Return the (x, y) coordinate for the center point of the cell that contains the specified text.  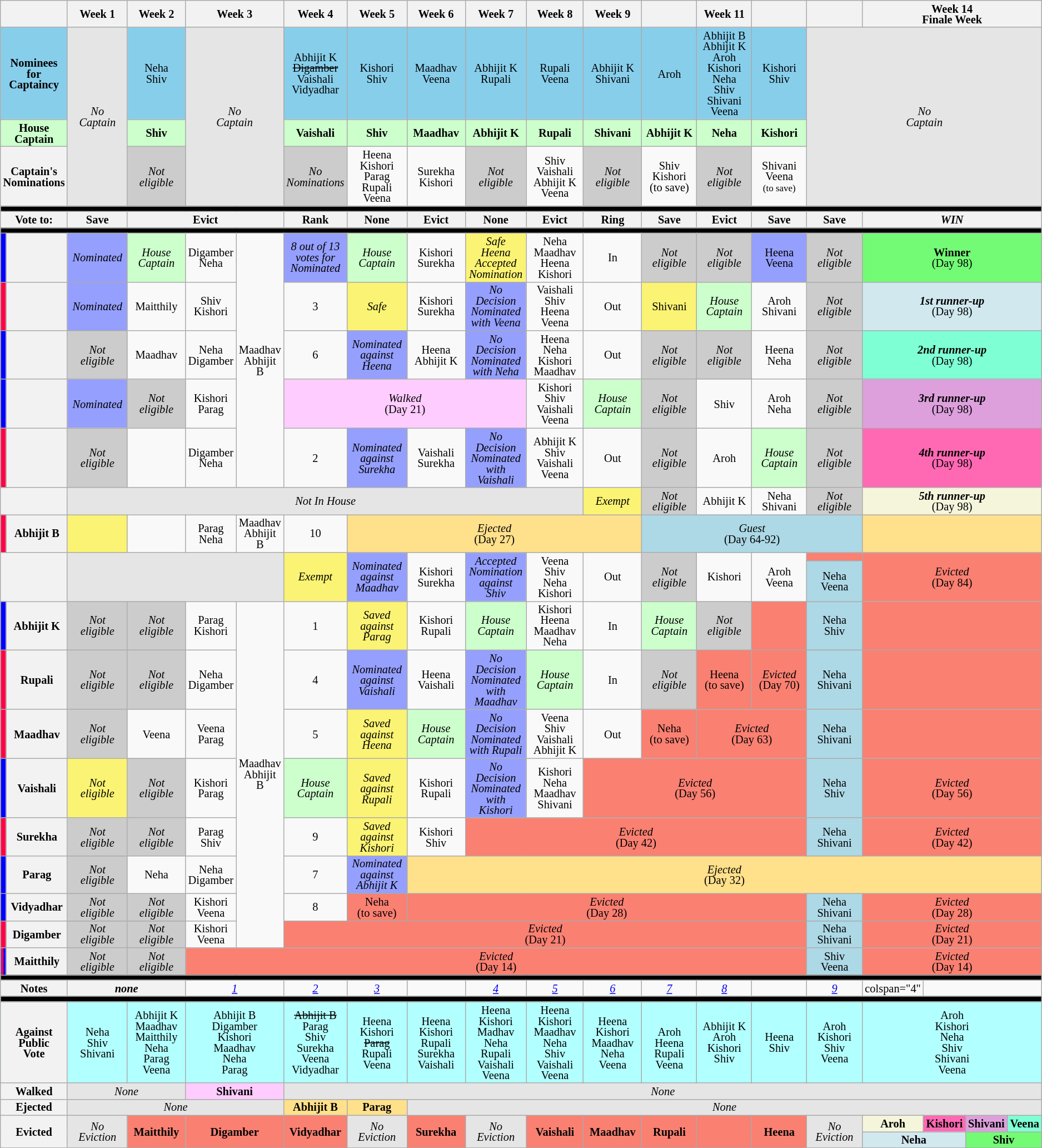
No DecisionNominated with Vaishali (496, 458)
Abhijit KShivani (612, 73)
VaishaliShivHeenaVeena (555, 306)
ArohHeenaRupaliVeena (669, 1042)
NominatedagainstAbhijit K (377, 874)
ArohKishoriShivVeena (835, 1042)
Rank (315, 219)
KishoriShivVaishaliVeena (555, 404)
Evicted(Day 70) (779, 679)
No DecisionNominated with Maadhav (496, 679)
NehaShivShivani (97, 1042)
KishoriHeenaMaadhavNeha (555, 625)
Walked (34, 1091)
HeenaKishoriMadhavNehaRupaliVaishaliVeena (496, 1042)
Abhijit KDigamberVaishaliVidyadhar (315, 73)
ShivVaishaliAbhijit KVeena (555, 176)
SafeHeena Accepted Nomination (496, 257)
Ring (612, 219)
Accepted NominationagainstShiv (496, 577)
SavedagainstHeena (377, 734)
Ejected(Day 32) (725, 874)
Week 1 (97, 13)
HeenaKishoriMaadhavNehaShivVaishaliVeena (555, 1042)
Abhijit BParagShivSurekhaVeenaVidyadhar (315, 1042)
ParagNeha (211, 533)
VeenaShivNehaKishori (555, 577)
HeenaNehaKishoriMaadhav (555, 355)
ShivKishori (211, 306)
Evicted(Day 84) (951, 577)
NehaMaadhavHeenaKishori (555, 257)
Week 4 (315, 13)
NominatedagainstMaadhav (377, 577)
Week 9 (612, 13)
ShivKishori(to save) (669, 176)
Heena (779, 1131)
Abhijit KMaadhavMaitthilyNehaParagVeena (157, 1042)
ShivaniVeena(to save) (779, 176)
HeenaVeena (779, 257)
SavedagainstRupali (377, 788)
Guest(Day 64-92) (752, 533)
Evicted (34, 1131)
No DecisionNominated with Rupali (496, 734)
Abhijit BAbhijit KArohKishoriNehaShivShivaniVeena (725, 73)
Abhijit KRupali (496, 73)
NominatedagainstHeena (377, 355)
Nominees forCaptaincy (34, 73)
AgainstPublicVote (34, 1042)
5th runner-up(Day 98) (951, 501)
Week 14Finale Week (951, 13)
Captain'sNominations (34, 176)
SurekhaKishori (436, 176)
Week 2 (157, 13)
Week 11 (725, 13)
ShivVeena (835, 961)
HeenaKishoriRupaliSurekhaVaishali (436, 1042)
Ejected(Day 27) (495, 533)
Not In House (325, 501)
Abhijit BDigamberKishoriMaadhavNehaParag (235, 1042)
KishoriNehaMaadhavShivani (555, 788)
Week 8 (555, 13)
NehaVeena (835, 580)
ParagShiv (211, 837)
Week 3 (235, 13)
NominatedagainstVaishali (377, 679)
ArohShivani (779, 306)
NominatedagainstSurekha (377, 458)
HeenaKishoriMaadhavNehaVeena (612, 1042)
Ejected (34, 1107)
ArohVeena (779, 577)
none (126, 988)
HeenaAbhijit K (436, 355)
colspan="4" (893, 988)
Walked(Day 21) (405, 404)
VeenaShivVaishaliAbhijit K (555, 734)
No DecisionNominated with Neha (496, 355)
NoNominations (315, 176)
3rd runner-up(Day 98) (951, 404)
10 (315, 533)
MaadhavVeena (436, 73)
4th runner-up(Day 98) (951, 458)
Abhijit KShivVaishaliVeena (555, 458)
2nd runner-up(Day 98) (951, 355)
Week 5 (377, 13)
SavedagainstParag (377, 625)
No Eviction (835, 1131)
Heena(to save) (725, 679)
8 out of 13 votes for Nominated (315, 257)
1st runner-up(Day 98) (951, 306)
Week 7 (496, 13)
VaishaliSurekha (436, 458)
ArohKishoriNehaShivShivaniVeena (951, 1042)
ParagKishori (211, 625)
Vote to: (34, 219)
SavedagainstKishori (377, 837)
HeenaShiv (779, 1042)
Evicted(Day 63) (752, 734)
No DecisionNominated with Veena (496, 306)
Abhijit KArohKishoriShiv (725, 1042)
Notes (34, 988)
Winner(Day 98) (951, 257)
Safe (377, 306)
Week 6 (436, 13)
ArohNeha (779, 404)
VeenaParag (211, 734)
HeenaVaishali (436, 679)
WIN (951, 219)
No DecisionNominated with Kishori (496, 788)
HeenaNeha (779, 355)
RupaliVeena (555, 73)
